Return the [x, y] coordinate for the center point of the cell that contains the specified text.  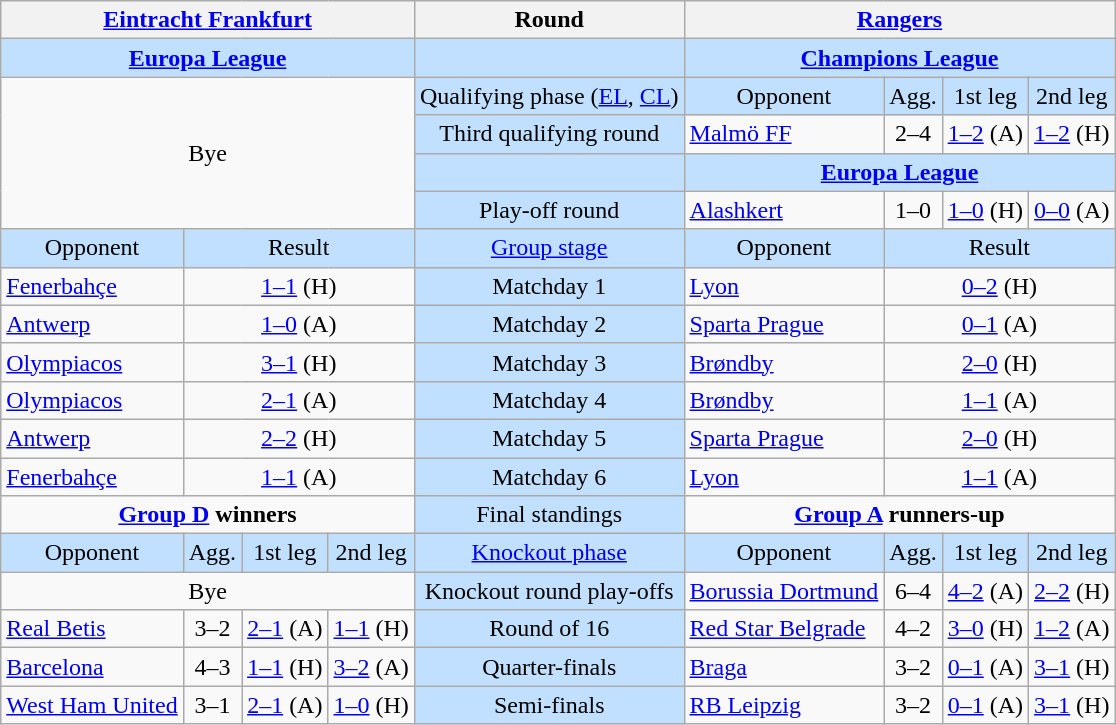
3–1 [212, 705]
0–0 (A) [1072, 210]
West Ham United [92, 705]
Real Betis [92, 629]
Braga [784, 667]
6–4 [913, 591]
3–0 (H) [985, 629]
Group stage [549, 248]
Matchday 4 [549, 400]
Play-off round [549, 210]
Matchday 6 [549, 477]
Matchday 2 [549, 324]
Alashkert [784, 210]
Knockout phase [549, 553]
0–2 (H) [1000, 286]
RB Leipzig [784, 705]
1–0 [913, 210]
Round [549, 20]
Knockout round play-offs [549, 591]
Matchday 3 [549, 362]
2–4 [913, 134]
Eintracht Frankfurt [208, 20]
Barcelona [92, 667]
Quarter-finals [549, 667]
Third qualifying round [549, 134]
Champions League [900, 58]
1–2 (H) [1072, 134]
Round of 16 [549, 629]
Rangers [900, 20]
Qualifying phase (EL, CL) [549, 96]
Matchday 1 [549, 286]
Group A runners-up [900, 515]
4–2 (A) [985, 591]
4–3 [212, 667]
Matchday 5 [549, 438]
1–0 (A) [298, 324]
Semi-finals [549, 705]
3–2 (A) [371, 667]
Group D winners [208, 515]
Borussia Dortmund [784, 591]
4–2 [913, 629]
Red Star Belgrade [784, 629]
Malmö FF [784, 134]
Final standings [549, 515]
